Pinpoint the cell where the given text exists, returning its (x, y) midpoint coordinate. 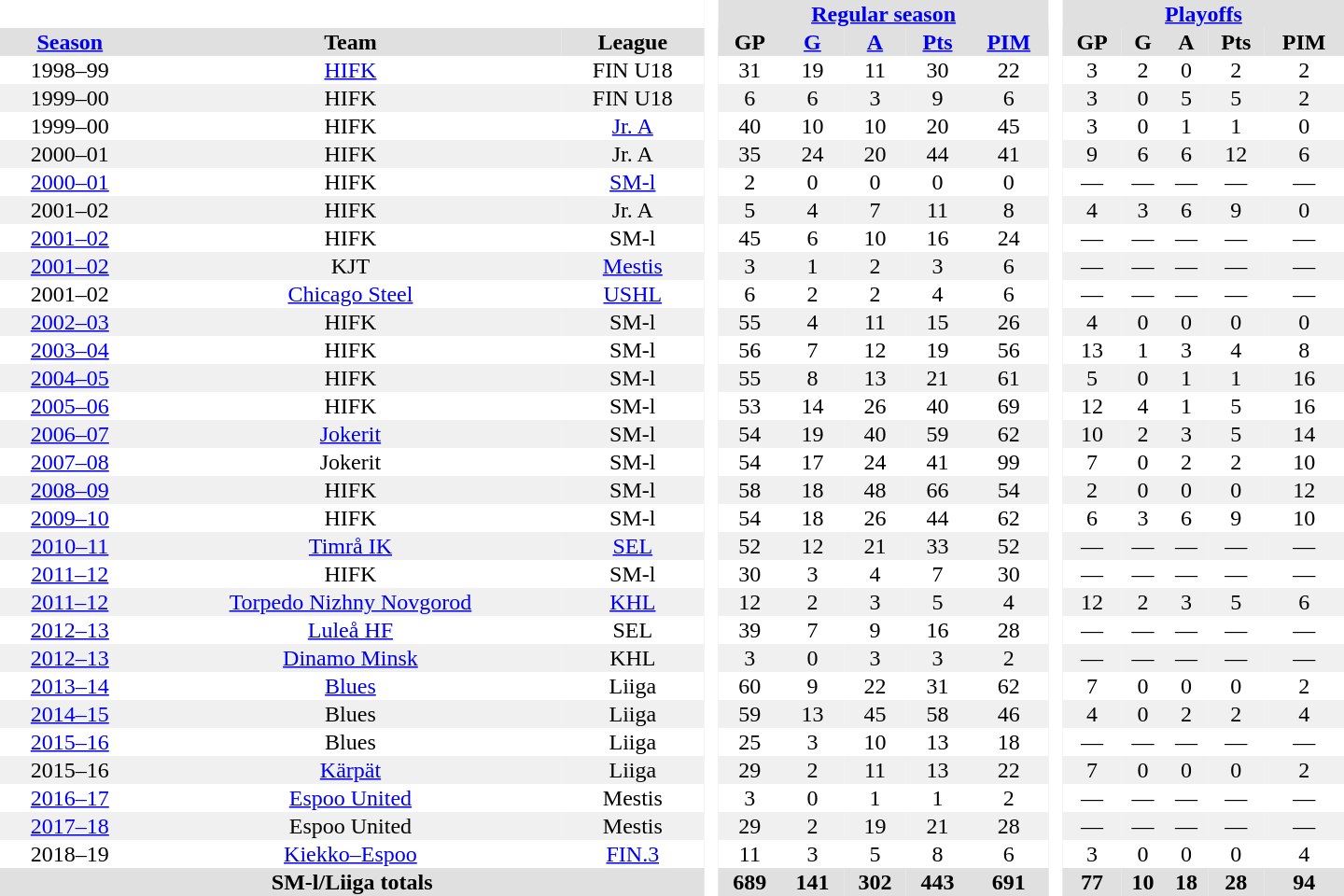
2003–04 (70, 350)
Kiekko–Espoo (351, 854)
25 (750, 742)
60 (750, 686)
691 (1008, 882)
2002–03 (70, 322)
Chicago Steel (351, 294)
KJT (351, 266)
Regular season (884, 14)
2008–09 (70, 490)
2005–06 (70, 406)
94 (1304, 882)
2014–15 (70, 714)
League (633, 42)
15 (937, 322)
689 (750, 882)
SM-l/Liiga totals (352, 882)
77 (1092, 882)
Timrå IK (351, 546)
35 (750, 154)
Torpedo Nizhny Novgorod (351, 602)
69 (1008, 406)
443 (937, 882)
2006–07 (70, 434)
2004–05 (70, 378)
48 (875, 490)
66 (937, 490)
39 (750, 630)
Kärpät (351, 770)
FIN.3 (633, 854)
33 (937, 546)
2018–19 (70, 854)
Dinamo Minsk (351, 658)
141 (812, 882)
2013–14 (70, 686)
2009–10 (70, 518)
2017–18 (70, 826)
Luleå HF (351, 630)
2010–11 (70, 546)
1998–99 (70, 70)
99 (1008, 462)
53 (750, 406)
Team (351, 42)
61 (1008, 378)
46 (1008, 714)
Season (70, 42)
USHL (633, 294)
302 (875, 882)
17 (812, 462)
2016–17 (70, 798)
Playoffs (1204, 14)
2007–08 (70, 462)
